Extract the [x, y] coordinate from the center of the cell holding the provided text.  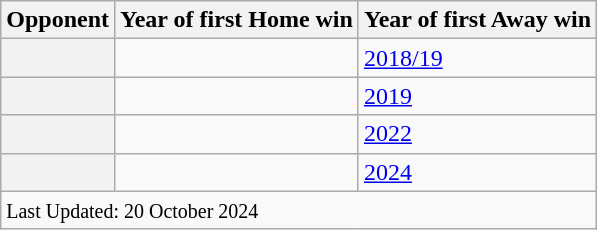
2018/19 [477, 58]
2019 [477, 96]
2022 [477, 134]
Year of first Away win [477, 20]
2024 [477, 172]
Last Updated: 20 October 2024 [299, 210]
Opponent [58, 20]
Year of first Home win [237, 20]
